From the cell containing the given text, extract its center point as [x, y] coordinate. 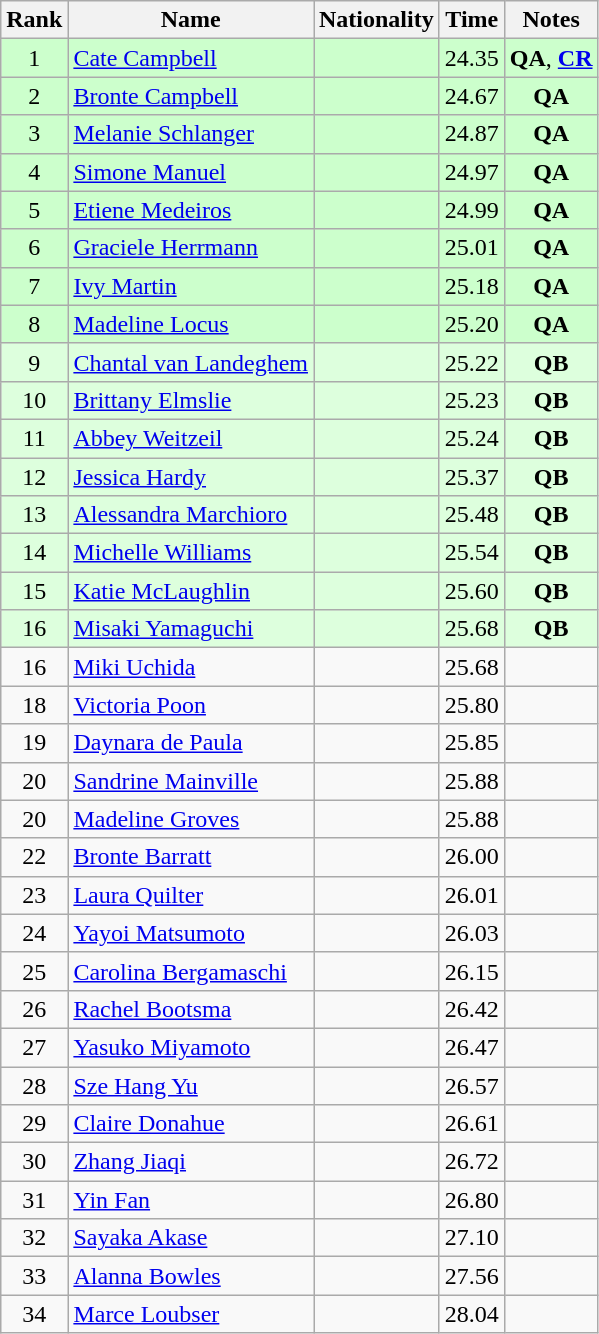
25.48 [472, 515]
7 [34, 286]
26.47 [472, 1047]
26.61 [472, 1124]
25.37 [472, 477]
3 [34, 134]
31 [34, 1200]
Misaki Yamaguchi [191, 629]
24.87 [472, 134]
Sayaka Akase [191, 1238]
19 [34, 743]
Madeline Locus [191, 324]
Yayoi Matsumoto [191, 933]
Victoria Poon [191, 705]
25.54 [472, 553]
26.03 [472, 933]
33 [34, 1276]
28.04 [472, 1314]
Chantal van Landeghem [191, 362]
26.42 [472, 1009]
Nationality [377, 20]
25.18 [472, 286]
Alanna Bowles [191, 1276]
12 [34, 477]
23 [34, 895]
Katie McLaughlin [191, 591]
Time [472, 20]
30 [34, 1162]
Daynara de Paula [191, 743]
Graciele Herrmann [191, 248]
Claire Donahue [191, 1124]
27 [34, 1047]
Miki Uchida [191, 667]
24.97 [472, 172]
24 [34, 933]
Yin Fan [191, 1200]
26.80 [472, 1200]
11 [34, 438]
Rachel Bootsma [191, 1009]
27.56 [472, 1276]
22 [34, 857]
1 [34, 58]
Bronte Barratt [191, 857]
9 [34, 362]
24.67 [472, 96]
Abbey Weitzeil [191, 438]
Ivy Martin [191, 286]
25 [34, 971]
34 [34, 1314]
25.60 [472, 591]
4 [34, 172]
Marce Loubser [191, 1314]
14 [34, 553]
Madeline Groves [191, 819]
6 [34, 248]
2 [34, 96]
25.80 [472, 705]
5 [34, 210]
Cate Campbell [191, 58]
Brittany Elmslie [191, 400]
26 [34, 1009]
25.20 [472, 324]
15 [34, 591]
Sze Hang Yu [191, 1085]
25.85 [472, 743]
18 [34, 705]
Name [191, 20]
QA, CR [551, 58]
Carolina Bergamaschi [191, 971]
Bronte Campbell [191, 96]
25.01 [472, 248]
26.57 [472, 1085]
26.01 [472, 895]
Simone Manuel [191, 172]
Michelle Williams [191, 553]
27.10 [472, 1238]
Jessica Hardy [191, 477]
Melanie Schlanger [191, 134]
32 [34, 1238]
Etiene Medeiros [191, 210]
25.22 [472, 362]
24.99 [472, 210]
Alessandra Marchioro [191, 515]
28 [34, 1085]
Sandrine Mainville [191, 781]
Notes [551, 20]
26.00 [472, 857]
25.24 [472, 438]
Rank [34, 20]
Yasuko Miyamoto [191, 1047]
26.72 [472, 1162]
13 [34, 515]
Zhang Jiaqi [191, 1162]
Laura Quilter [191, 895]
8 [34, 324]
26.15 [472, 971]
25.23 [472, 400]
10 [34, 400]
29 [34, 1124]
24.35 [472, 58]
